Locate the cell with the specified text and output its (x, y) center coordinate. 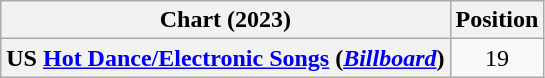
US Hot Dance/Electronic Songs (Billboard) (226, 58)
Chart (2023) (226, 20)
Position (497, 20)
19 (497, 58)
